Output the (X, Y) coordinate of the center of the cell containing the given text.  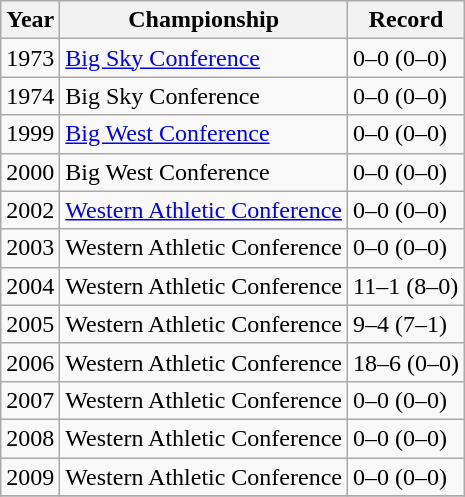
2007 (30, 400)
1999 (30, 134)
11–1 (8–0) (406, 286)
2006 (30, 362)
Championship (204, 20)
2003 (30, 248)
Record (406, 20)
2002 (30, 210)
1974 (30, 96)
2004 (30, 286)
9–4 (7–1) (406, 324)
1973 (30, 58)
2000 (30, 172)
2009 (30, 477)
2008 (30, 438)
2005 (30, 324)
18–6 (0–0) (406, 362)
Year (30, 20)
